Search for the cell housing the specified text and yield its (X, Y) center coordinate. 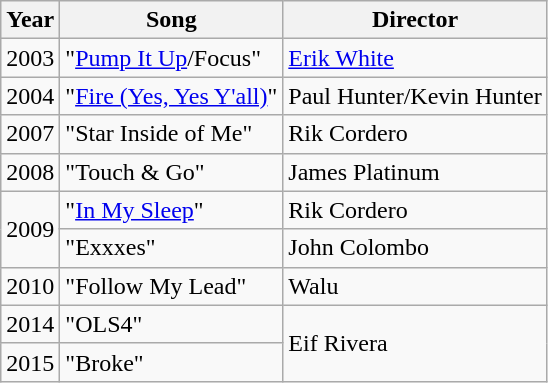
Year (30, 20)
Erik White (415, 58)
"Follow My Lead" (172, 286)
2010 (30, 286)
2014 (30, 324)
2003 (30, 58)
"Touch & Go" (172, 172)
2004 (30, 96)
Paul Hunter/Kevin Hunter (415, 96)
"Broke" (172, 362)
2009 (30, 229)
Walu (415, 286)
Director (415, 20)
2015 (30, 362)
2008 (30, 172)
"Exxxes" (172, 248)
"OLS4" (172, 324)
James Platinum (415, 172)
"In My Sleep" (172, 210)
Eif Rivera (415, 343)
Song (172, 20)
John Colombo (415, 248)
"Pump It Up/Focus" (172, 58)
"Fire (Yes, Yes Y'all)" (172, 96)
2007 (30, 134)
"Star Inside of Me" (172, 134)
